Pinpoint the cell where the given text exists, returning its [x, y] midpoint coordinate. 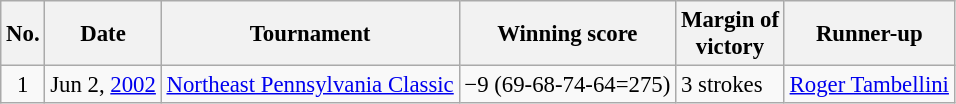
Jun 2, 2002 [103, 85]
3 strokes [730, 85]
Runner-up [869, 34]
Date [103, 34]
Winning score [568, 34]
Margin ofvictory [730, 34]
Northeast Pennsylvania Classic [310, 85]
−9 (69-68-74-64=275) [568, 85]
Roger Tambellini [869, 85]
No. [23, 34]
Tournament [310, 34]
1 [23, 85]
